Identify which cell holds the provided text, then report its [x, y] central coordinate. 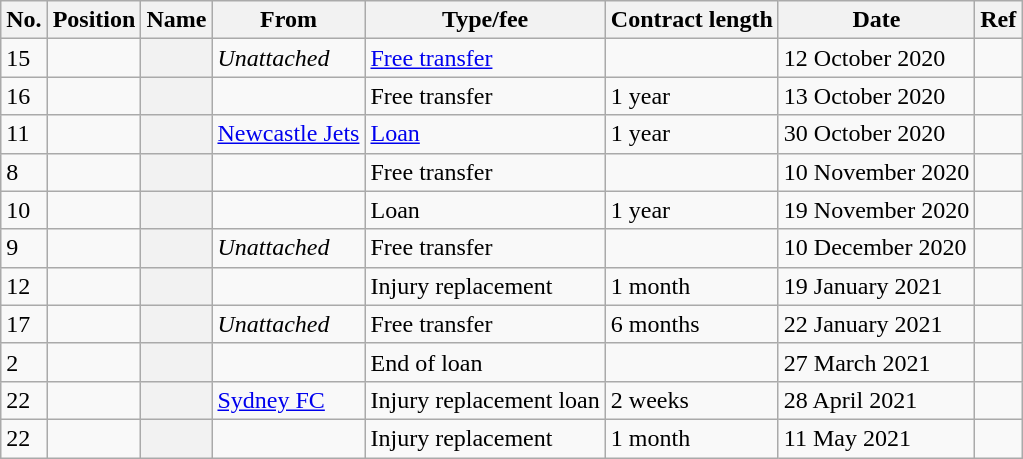
Contract length [692, 20]
Sydney FC [288, 400]
No. [24, 20]
10 December 2020 [876, 248]
8 [24, 172]
2 weeks [692, 400]
17 [24, 324]
11 [24, 134]
19 January 2021 [876, 286]
End of loan [485, 362]
12 [24, 286]
6 months [692, 324]
9 [24, 248]
Type/fee [485, 20]
15 [24, 58]
Injury replacement loan [485, 400]
10 [24, 210]
Ref [998, 20]
10 November 2020 [876, 172]
13 October 2020 [876, 96]
16 [24, 96]
Newcastle Jets [288, 134]
12 October 2020 [876, 58]
Position [94, 20]
2 [24, 362]
11 May 2021 [876, 438]
30 October 2020 [876, 134]
Date [876, 20]
22 January 2021 [876, 324]
19 November 2020 [876, 210]
27 March 2021 [876, 362]
Name [176, 20]
From [288, 20]
28 April 2021 [876, 400]
